Return [x, y] of the center of cell containing provided text 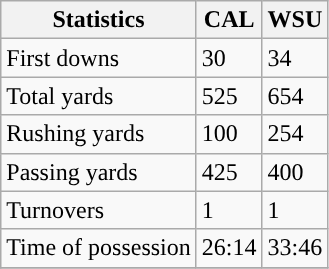
26:14 [229, 248]
33:46 [295, 248]
First downs [99, 58]
525 [229, 96]
Rushing yards [99, 134]
CAL [229, 20]
Turnovers [99, 210]
Passing yards [99, 172]
Statistics [99, 20]
400 [295, 172]
34 [295, 58]
425 [229, 172]
254 [295, 134]
30 [229, 58]
654 [295, 96]
Total yards [99, 96]
WSU [295, 20]
Time of possession [99, 248]
100 [229, 134]
